Find where the given text appears and provide that cell's center as [X, Y] coordinate. 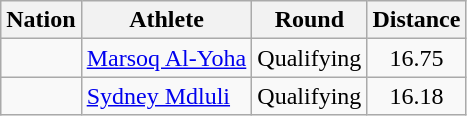
Marsoq Al-Yoha [166, 58]
16.18 [416, 96]
Round [310, 20]
Distance [416, 20]
Sydney Mdluli [166, 96]
Nation [41, 20]
Athlete [166, 20]
16.75 [416, 58]
